Scan for the cell matching the given text and deliver its [X, Y] coordinate at center. 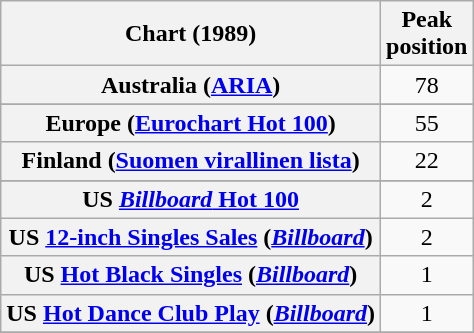
Finland (Suomen virallinen lista) [191, 161]
US 12-inch Singles Sales (Billboard) [191, 237]
US Hot Black Singles (Billboard) [191, 275]
Australia (ARIA) [191, 85]
US Hot Dance Club Play (Billboard) [191, 313]
55 [427, 123]
US Billboard Hot 100 [191, 199]
Peakposition [427, 34]
Europe (Eurochart Hot 100) [191, 123]
22 [427, 161]
Chart (1989) [191, 34]
78 [427, 85]
